Provide the (x, y) coordinate of the cell's center where the given text is located.  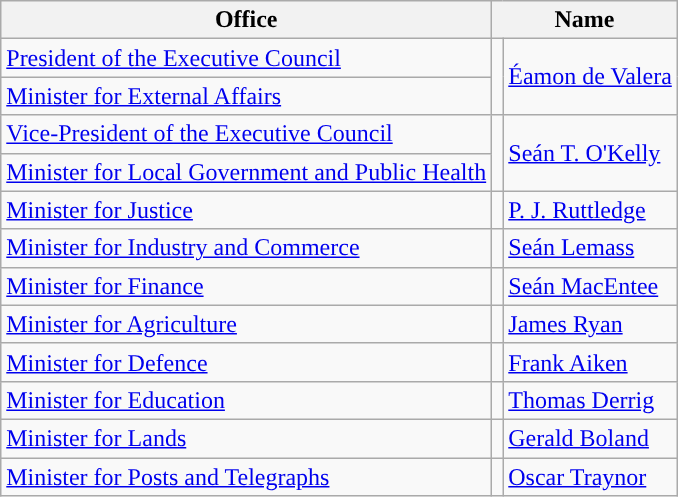
President of the Executive Council (246, 58)
Thomas Derrig (590, 400)
Name (585, 20)
Oscar Traynor (590, 477)
Minister for Finance (246, 286)
Seán MacEntee (590, 286)
Éamon de Valera (590, 77)
James Ryan (590, 324)
Minister for Defence (246, 362)
Minister for Industry and Commerce (246, 248)
Frank Aiken (590, 362)
Minister for Posts and Telegraphs (246, 477)
Minister for Agriculture (246, 324)
Minister for Lands (246, 438)
Vice-President of the Executive Council (246, 134)
Seán T. O'Kelly (590, 153)
Minister for Local Government and Public Health (246, 172)
Minister for Justice (246, 210)
P. J. Ruttledge (590, 210)
Seán Lemass (590, 248)
Minister for Education (246, 400)
Gerald Boland (590, 438)
Minister for External Affairs (246, 96)
Office (246, 20)
